From the cell containing the given text, extract its center point as (x, y) coordinate. 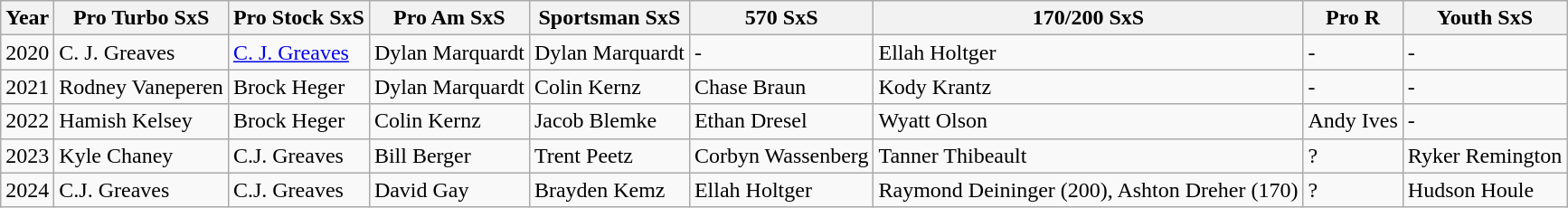
Tanner Thibeault (1089, 156)
2022 (27, 121)
2024 (27, 190)
Trent Peetz (609, 156)
2021 (27, 87)
Jacob Blemke (609, 121)
Hamish Kelsey (141, 121)
Raymond Deininger (200), Ashton Dreher (170) (1089, 190)
170/200 SxS (1089, 18)
Chase Braun (781, 87)
2020 (27, 52)
David Gay (449, 190)
Andy Ives (1353, 121)
Ethan Dresel (781, 121)
Hudson Houle (1485, 190)
Wyatt Olson (1089, 121)
Bill Berger (449, 156)
Pro R (1353, 18)
Kody Krantz (1089, 87)
Brayden Kemz (609, 190)
570 SxS (781, 18)
Sportsman SxS (609, 18)
Pro Am SxS (449, 18)
Year (27, 18)
Rodney Vaneperen (141, 87)
Corbyn Wassenberg (781, 156)
Youth SxS (1485, 18)
Ryker Remington (1485, 156)
Pro Stock SxS (298, 18)
Kyle Chaney (141, 156)
Pro Turbo SxS (141, 18)
2023 (27, 156)
